Extract the (x, y) coordinate from the center of the cell holding the provided text.  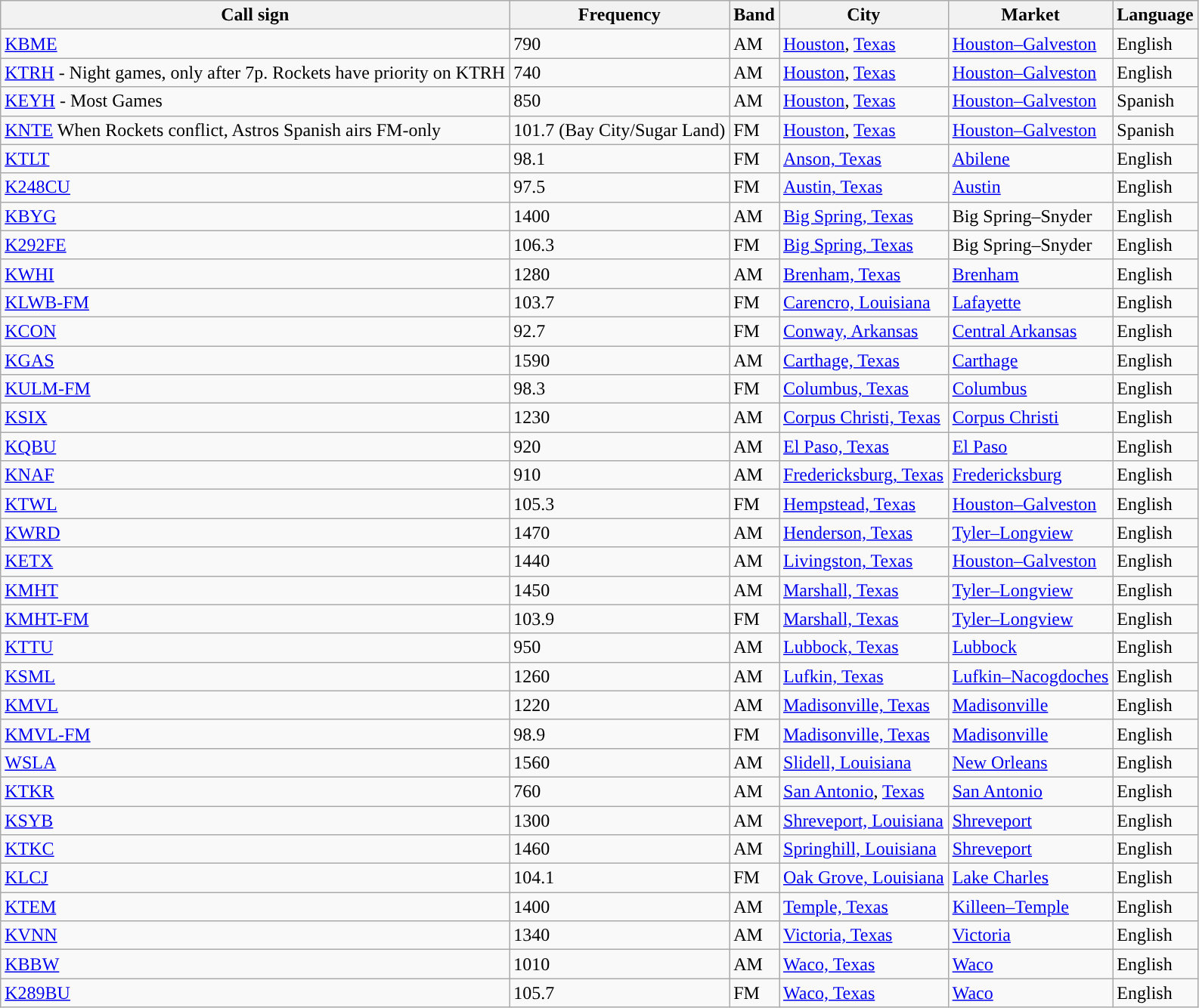
New Orleans (1030, 762)
Killeen–Temple (1030, 907)
KMVL-FM (256, 734)
Corpus Christi, Texas (863, 418)
Lufkin–Nacogdoches (1030, 676)
KTKC (256, 849)
Central Arkansas (1030, 331)
Hempstead, Texas (863, 504)
950 (620, 648)
1450 (620, 590)
1460 (620, 849)
Brenham (1030, 274)
103.9 (620, 619)
1440 (620, 561)
Henderson, Texas (863, 533)
Temple, Texas (863, 907)
Victoria, Texas (863, 935)
Corpus Christi (1030, 418)
KTWL (256, 504)
KGAS (256, 360)
KWRD (256, 533)
850 (620, 101)
Fredericksburg, Texas (863, 475)
Anson, Texas (863, 159)
1470 (620, 533)
Lubbock, Texas (863, 648)
KSML (256, 676)
K248CU (256, 187)
KTKR (256, 791)
Abilene (1030, 159)
Lafayette (1030, 302)
105.3 (620, 504)
Oak Grove, Louisiana (863, 878)
KETX (256, 561)
Frequency (620, 15)
Columbus, Texas (863, 389)
98.3 (620, 389)
103.7 (620, 302)
KMVL (256, 705)
1230 (620, 418)
1220 (620, 705)
101.7 (Bay City/Sugar Land) (620, 130)
K289BU (256, 993)
Conway, Arkansas (863, 331)
Lubbock (1030, 648)
Shreveport, Louisiana (863, 820)
Springhill, Louisiana (863, 849)
910 (620, 475)
KTEM (256, 907)
1260 (620, 676)
KTRH - Night games, only after 7p. Rockets have priority on KTRH (256, 73)
740 (620, 73)
92.7 (620, 331)
San Antonio (1030, 791)
106.3 (620, 245)
Victoria (1030, 935)
Austin (1030, 187)
KNAF (256, 475)
Call sign (256, 15)
920 (620, 447)
K292FE (256, 245)
Carencro, Louisiana (863, 302)
Band (754, 15)
KBME (256, 44)
KMHT (256, 590)
El Paso, Texas (863, 447)
Brenham, Texas (863, 274)
KVNN (256, 935)
KULM-FM (256, 389)
Livingston, Texas (863, 561)
KTLT (256, 159)
Austin, Texas (863, 187)
1010 (620, 964)
San Antonio, Texas (863, 791)
1300 (620, 820)
98.9 (620, 734)
Language (1155, 15)
97.5 (620, 187)
KSIX (256, 418)
KWHI (256, 274)
KNTE When Rockets conflict, Astros Spanish airs FM-only (256, 130)
1590 (620, 360)
KCON (256, 331)
El Paso (1030, 447)
Market (1030, 15)
105.7 (620, 993)
Carthage (1030, 360)
KEYH - Most Games (256, 101)
Lake Charles (1030, 878)
Slidell, Louisiana (863, 762)
1280 (620, 274)
KSYB (256, 820)
Columbus (1030, 389)
KLCJ (256, 878)
760 (620, 791)
KMHT-FM (256, 619)
KBYG (256, 216)
104.1 (620, 878)
KTTU (256, 648)
KLWB-FM (256, 302)
Fredericksburg (1030, 475)
790 (620, 44)
98.1 (620, 159)
Carthage, Texas (863, 360)
KBBW (256, 964)
KQBU (256, 447)
1560 (620, 762)
1340 (620, 935)
Lufkin, Texas (863, 676)
WSLA (256, 762)
City (863, 15)
